Return the (x, y) coordinate for the center point of the cell that contains the specified text.  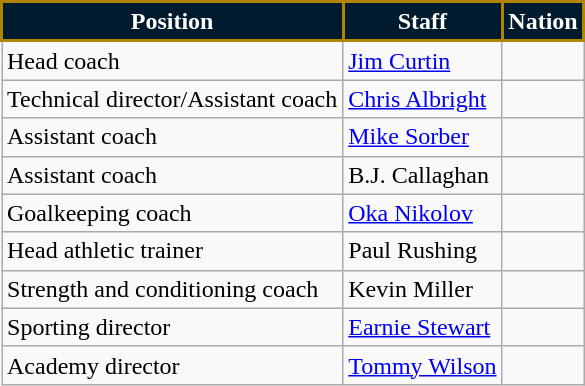
B.J. Callaghan (422, 175)
Jim Curtin (422, 60)
Strength and conditioning coach (172, 289)
Paul Rushing (422, 251)
Earnie Stewart (422, 327)
Goalkeeping coach (172, 213)
Chris Albright (422, 99)
Tommy Wilson (422, 365)
Kevin Miller (422, 289)
Nation (543, 22)
Mike Sorber (422, 137)
Head athletic trainer (172, 251)
Academy director (172, 365)
Staff (422, 22)
Technical director/Assistant coach (172, 99)
Sporting director (172, 327)
Position (172, 22)
Head coach (172, 60)
Oka Nikolov (422, 213)
